Output the (x, y) coordinate of the center of the cell containing the given text.  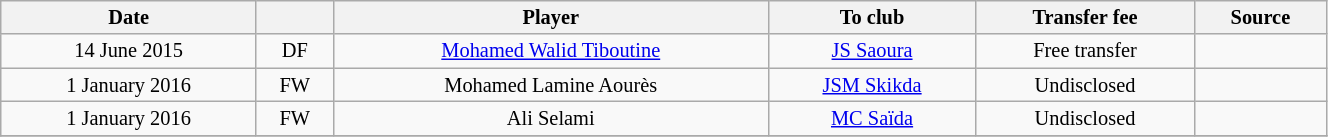
Mohamed Walid Tiboutine (550, 51)
Free transfer (1086, 51)
JSM Skikda (872, 85)
Date (129, 17)
Source (1260, 17)
Mohamed Lamine Aourès (550, 85)
14 June 2015 (129, 51)
To club (872, 17)
JS Saoura (872, 51)
DF (294, 51)
MC Saïda (872, 118)
Player (550, 17)
Transfer fee (1086, 17)
Ali Selami (550, 118)
